Identify which cell holds the provided text, then report its (x, y) central coordinate. 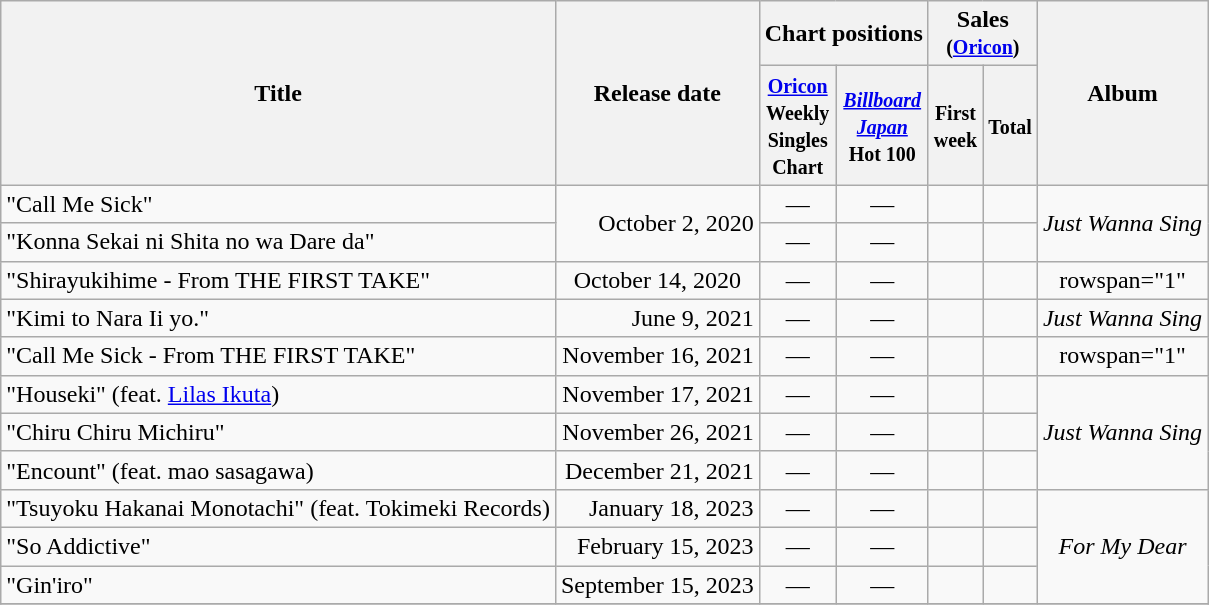
"Gin'iro" (278, 585)
"Call Me Sick - From THE FIRST TAKE" (278, 356)
Sales(Oricon) (982, 34)
November 17, 2021 (657, 394)
November 16, 2021 (657, 356)
Album (1122, 93)
January 18, 2023 (657, 508)
OriconWeeklySinglesChart (798, 126)
BillboardJapanHot 100 (882, 126)
September 15, 2023 (657, 585)
For My Dear (1122, 546)
Release date (657, 93)
"Konna Sekai ni Shita no wa Dare da" (278, 242)
"Call Me Sick" (278, 204)
Total (1010, 126)
"Houseki" (feat. Lilas Ikuta) (278, 394)
October 2, 2020 (657, 223)
"Chiru Chiru Michiru" (278, 432)
Firstweek (955, 126)
December 21, 2021 (657, 470)
February 15, 2023 (657, 546)
"Shirayukihime - From THE FIRST TAKE" (278, 280)
Chart positions (844, 34)
"Kimi to Nara Ii yo." (278, 318)
October 14, 2020 (657, 280)
June 9, 2021 (657, 318)
Title (278, 93)
"Encount" (feat. mao sasagawa) (278, 470)
"So Addictive" (278, 546)
"Tsuyoku Hakanai Monotachi" (feat. Tokimeki Records) (278, 508)
November 26, 2021 (657, 432)
